Determine the [X, Y] coordinate at the center of the cell enclosing the given text.  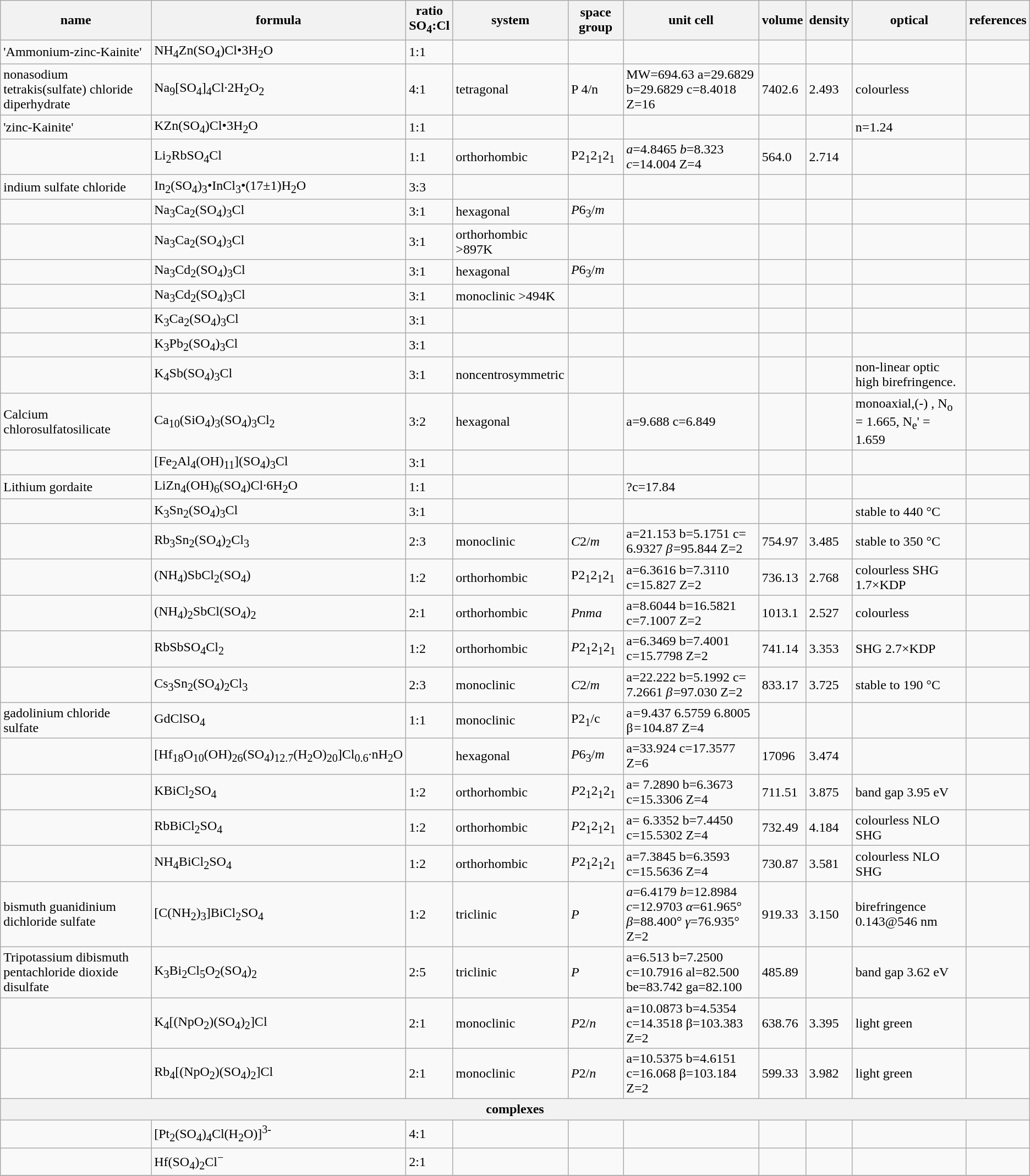
564.0 [782, 157]
volume [782, 20]
P21/c [595, 721]
KBiCl2SO4 [278, 792]
P 4/n [595, 89]
Rb4[(NpO2)(SO4)2]Cl [278, 1074]
3.150 [829, 914]
stable to 350 °C [909, 541]
741.14 [782, 649]
K4[(NpO2)(SO4)2]Cl [278, 1023]
a=21.153 b=5.1751 c= 6.9327 β =95.844 Z=2 [691, 541]
K4Sb(SO4)3Cl [278, 375]
a=8.6044 b=16.5821 c=7.1007 Z=2 [691, 613]
a=9.688 c=6.849 [691, 421]
name [76, 20]
a=7.3845 b=6.3593 c=15.5636 Z=4 [691, 864]
Na9[SO4]4Cl·2H2O2 [278, 89]
485.89 [782, 972]
711.51 [782, 792]
638.76 [782, 1023]
833.17 [782, 684]
a=6.3469 b=7.4001 c=15.7798 Z=2 [691, 649]
4.184 [829, 827]
Calcium chlorosulfatosilicate [76, 421]
colourless SHG 1.7×KDP [909, 578]
732.49 [782, 827]
K3Sn2(SO4)3Cl [278, 511]
a= 6.3352 b=7.4450 c=15.5302 Z=4 [691, 827]
919.33 [782, 914]
a=33.924 c=17.3577 Z=6 [691, 756]
3.982 [829, 1074]
2.768 [829, 578]
3.353 [829, 649]
a=4.8465 b=8.323 c=14.004 Z=4 [691, 157]
space group [595, 20]
LiZn4(OH)6(SO4)Cl·6H2O [278, 487]
[Hf18O10(OH)26(SO4)12.7(H2O)20]Cl0.6·nH2O [278, 756]
NH4Zn(SO4)Cl•3H2O [278, 52]
(NH4)SbCl2(SO4) [278, 578]
Pnma [595, 613]
unit cell [691, 20]
[Pt2(SO4)4Cl(H2O)]3- [278, 1134]
(NH4)2SbCl(SO4)2 [278, 613]
730.87 [782, 864]
2.714 [829, 157]
stable to 190 °C [909, 684]
tetragonal [511, 89]
RbBiCl2SO4 [278, 827]
KZn(SO4)Cl•3H2O [278, 127]
orthorhombic >897K [511, 242]
Cs3Sn2(SO4)2Cl3 [278, 684]
599.33 [782, 1074]
noncentrosymmetric [511, 375]
Lithium gordaite [76, 487]
K3Ca2(SO4)3Cl [278, 320]
Ca10(SiO4)3(SO4)3Cl2 [278, 421]
a = 9.437 6.5759 6.8005 β = 104.87 Z=4 [691, 721]
indium sulfate chloride [76, 187]
complexes [515, 1109]
In2(SO4)3•InCl3•(17±1)H2O [278, 187]
K3Pb2(SO4)3Cl [278, 345]
?c=17.84 [691, 487]
3.725 [829, 684]
7402.6 [782, 89]
SHG 2.7×KDP [909, 649]
nonasodium tetrakis(sulfate) chloride diperhydrate [76, 89]
3:2 [429, 421]
optical [909, 20]
[Fe2Al4(OH)11](SO4)3Cl [278, 463]
monoaxial,(-) , No = 1.665, Ne' = 1.659 [909, 421]
monoclinic >494K [511, 296]
'Ammonium-zinc-Kainite' [76, 52]
Tripotassium dibismuth pentachloride dioxide disulfate [76, 972]
754.97 [782, 541]
a=6.4179 b=12.8984 c=12.9703 α=61.965° β=88.400° γ=76.935° Z=2 [691, 914]
a= 7.2890 b=6.3673 c=15.3306 Z=4 [691, 792]
[C(NH2)3]BiCl2SO4 [278, 914]
17096 [782, 756]
1013.1 [782, 613]
3.581 [829, 864]
stable to 440 °C [909, 511]
3.485 [829, 541]
2:5 [429, 972]
a=22.222 b=5.1992 c= 7.2661 β =97.030 Z=2 [691, 684]
2.493 [829, 89]
K3Bi2Cl5O2(SO4)2 [278, 972]
NH4BiCl2SO4 [278, 864]
3.875 [829, 792]
2.527 [829, 613]
non-linear optic high birefringence. [909, 375]
GdClSO4 [278, 721]
Li2RbSO4Cl [278, 157]
Rb3Sn2(SO4)2Cl3 [278, 541]
ratioSO4:Cl [429, 20]
density [829, 20]
a=6.3616 b=7.3110 c=15.827 Z=2 [691, 578]
references [998, 20]
bismuth guanidinium dichloride sulfate [76, 914]
band gap 3.95 eV [909, 792]
MW=694.63 a=29.6829 b=29.6829 c=8.4018 Z=16 [691, 89]
system [511, 20]
Hf(SO4)2Cl− [278, 1162]
'zinc-Kainite' [76, 127]
3:3 [429, 187]
RbSbSO4Cl2 [278, 649]
band gap 3.62 eV [909, 972]
gadolinium chloride sulfate [76, 721]
736.13 [782, 578]
3.395 [829, 1023]
formula [278, 20]
a=6.513 b=7.2500 c=10.7916 al=82.500 be=83.742 ga=82.100 [691, 972]
3.474 [829, 756]
n=1.24 [909, 127]
a=10.0873 b=4.5354 c=14.3518 β=103.383 Z=2 [691, 1023]
birefringence 0.143@546 nm [909, 914]
a=10.5375 b=4.6151 c=16.068 β=103.184 Z=2 [691, 1074]
